Scan for the cell matching the given text and deliver its [X, Y] coordinate at center. 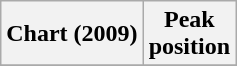
Chart (2009) [72, 34]
Peakposition [189, 34]
